Search for the cell housing the specified text and yield its [X, Y] center coordinate. 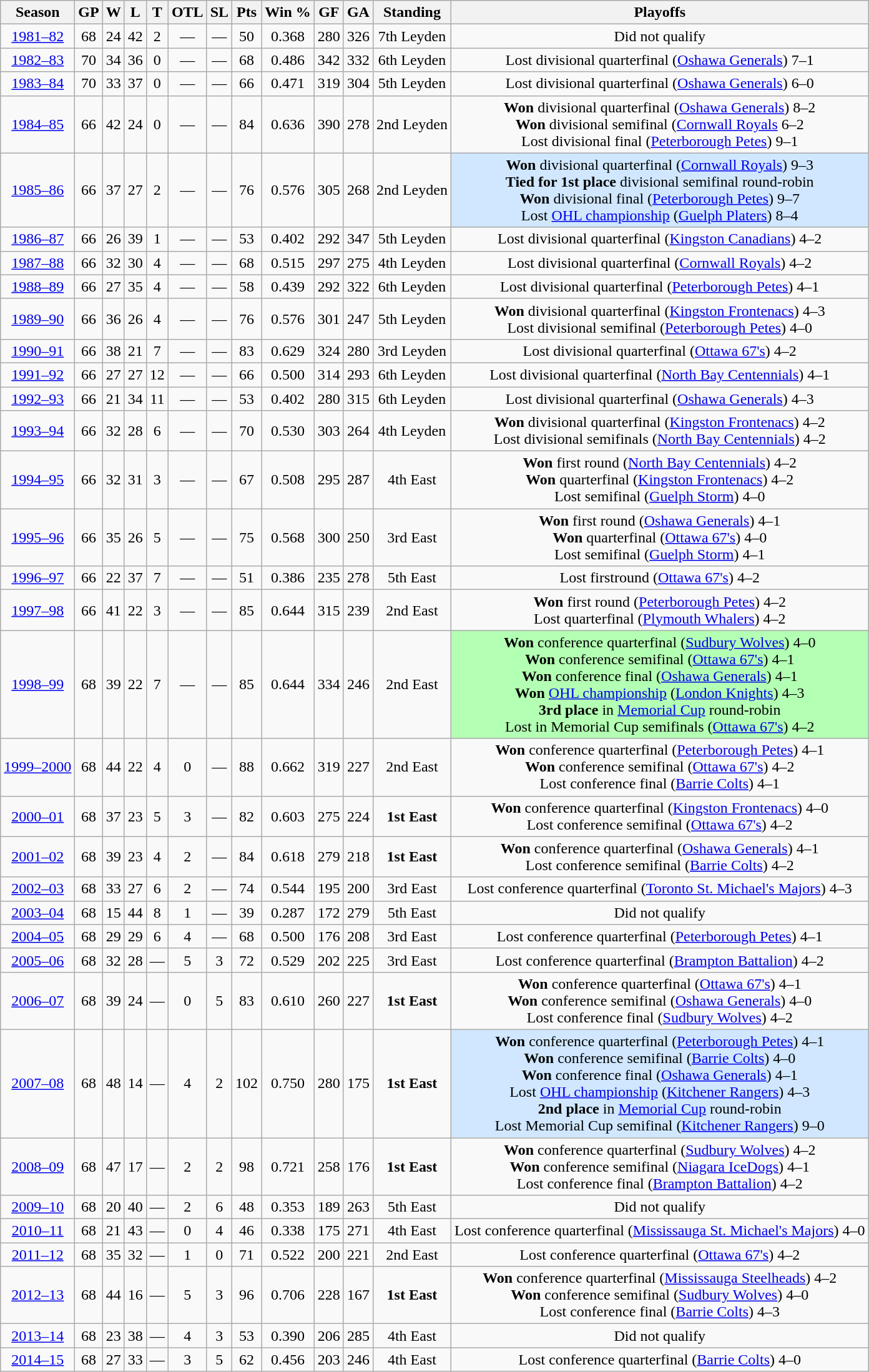
0.603 [288, 816]
2012–13 [37, 1295]
12 [157, 375]
Won divisional quarterfinal (Kingston Frontenacs) 4–2 Lost divisional semifinals (North Bay Centennials) 4–2 [659, 431]
297 [328, 263]
295 [328, 480]
Lost firstround (Ottawa 67's) 4–2 [659, 578]
7th Leyden [412, 36]
82 [247, 816]
71 [247, 1255]
Lost conference quarterfinal (Toronto St. Michael's Majors) 4–3 [659, 889]
Won conference quarterfinal (Kingston Frontenacs) 4–0 Lost conference semifinal (Ottawa 67's) 4–2 [659, 816]
2000–01 [37, 816]
Lost conference quarterfinal (Peterborough Petes) 4–1 [659, 936]
GP [89, 12]
Won conference quarterfinal (Peterborough Petes) 4–1 Won conference semifinal (Ottawa 67's) 4–2 Lost conference final (Barrie Colts) 4–1 [659, 767]
2002–03 [37, 889]
0.568 [288, 537]
2011–12 [37, 1255]
Lost conference quarterfinal (Barrie Colts) 4–0 [659, 1360]
301 [328, 318]
16 [135, 1295]
1994–95 [37, 480]
62 [247, 1360]
T [157, 12]
258 [328, 1166]
OTL [187, 12]
2004–05 [37, 936]
0.636 [288, 124]
0.338 [288, 1231]
41 [114, 610]
11 [157, 399]
1983–84 [37, 84]
Lost divisional quarterfinal (North Bay Centennials) 4–1 [659, 375]
0.471 [288, 84]
0.529 [288, 960]
206 [328, 1336]
1982–83 [37, 60]
1984–85 [37, 124]
2014–15 [37, 1360]
0.750 [288, 1084]
0.508 [288, 480]
224 [358, 816]
74 [247, 889]
1993–94 [37, 431]
2003–04 [37, 913]
15 [114, 913]
221 [358, 1255]
Lost conference quarterfinal (Mississauga St. Michael's Majors) 4–0 [659, 1231]
98 [247, 1166]
0.287 [288, 913]
1989–90 [37, 318]
208 [358, 936]
88 [247, 767]
W [114, 12]
Lost divisional quarterfinal (Cornwall Royals) 4–2 [659, 263]
47 [114, 1166]
Playoffs [659, 12]
228 [328, 1295]
0.386 [288, 578]
0.662 [288, 767]
Lost divisional quarterfinal (Peterborough Petes) 4–1 [659, 287]
0.721 [288, 1166]
1987–88 [37, 263]
250 [358, 537]
17 [135, 1166]
0.530 [288, 431]
189 [328, 1207]
326 [358, 36]
46 [247, 1231]
Won first round (Peterborough Petes) 4–2 Lost quarterfinal (Plymouth Whalers) 4–2 [659, 610]
247 [358, 318]
1992–93 [37, 399]
202 [328, 960]
Season [37, 12]
0.522 [288, 1255]
75 [247, 537]
Won conference quarterfinal (Sudbury Wolves) 4–2 Won conference semifinal (Niagara IceDogs) 4–1 Lost conference final (Brampton Battalion) 4–2 [659, 1166]
96 [247, 1295]
268 [358, 190]
303 [328, 431]
14 [135, 1084]
271 [358, 1231]
Won first round (Oshawa Generals) 4–1 Won quarterfinal (Ottawa 67's) 4–0 Lost semifinal (Guelph Storm) 4–1 [659, 537]
1997–98 [37, 610]
225 [358, 960]
Win % [288, 12]
Won conference quarterfinal (Ottawa 67's) 4–1 Won conference semifinal (Oshawa Generals) 4–0 Lost conference final (Sudbury Wolves) 4–2 [659, 1001]
72 [247, 960]
1990–91 [37, 351]
1991–92 [37, 375]
195 [328, 889]
305 [328, 190]
Standing [412, 12]
239 [358, 610]
1988–89 [37, 287]
20 [114, 1207]
102 [247, 1084]
0.618 [288, 856]
31 [135, 480]
0.629 [288, 351]
0.706 [288, 1295]
Lost divisional quarterfinal (Oshawa Generals) 4–3 [659, 399]
SL [219, 12]
1998–99 [37, 684]
67 [247, 480]
2010–11 [37, 1231]
L [135, 12]
1981–82 [37, 36]
0.439 [288, 287]
0.515 [288, 263]
Lost divisional quarterfinal (Oshawa Generals) 7–1 [659, 60]
GA [358, 12]
334 [328, 684]
332 [358, 60]
1995–96 [37, 537]
260 [328, 1001]
0.390 [288, 1336]
264 [358, 431]
Won first round (North Bay Centennials) 4–2 Won quarterfinal (Kingston Frontenacs) 4–2 Lost semifinal (Guelph Storm) 4–0 [659, 480]
0.544 [288, 889]
Won conference quarterfinal (Mississauga Steelheads) 4–2 Won conference semifinal (Sudbury Wolves) 4–0 Lost conference final (Barrie Colts) 4–3 [659, 1295]
0.486 [288, 60]
Lost divisional quarterfinal (Kingston Canadians) 4–2 [659, 239]
Pts [247, 12]
2006–07 [37, 1001]
Won divisional quarterfinal (Kingston Frontenacs) 4–3 Lost divisional semifinal (Peterborough Petes) 4–0 [659, 318]
390 [328, 124]
Lost divisional quarterfinal (Ottawa 67's) 4–2 [659, 351]
287 [358, 480]
51 [247, 578]
0.610 [288, 1001]
Won divisional quarterfinal (Oshawa Generals) 8–2 Won divisional semifinal (Cornwall Royals 6–2 Lost divisional final (Peterborough Petes) 9–1 [659, 124]
Won conference quarterfinal (Oshawa Generals) 4–1 Lost conference semifinal (Barrie Colts) 4–2 [659, 856]
1986–87 [37, 239]
293 [358, 375]
2009–10 [37, 1207]
342 [328, 60]
2008–09 [37, 1166]
GF [328, 12]
1996–97 [37, 578]
3rd Leyden [412, 351]
347 [358, 239]
2007–08 [37, 1084]
43 [135, 1231]
300 [328, 537]
263 [358, 1207]
2013–14 [37, 1336]
58 [247, 287]
0.456 [288, 1360]
50 [247, 36]
2001–02 [37, 856]
Lost divisional quarterfinal (Oshawa Generals) 6–0 [659, 84]
1985–86 [37, 190]
322 [358, 287]
Lost conference quarterfinal (Ottawa 67's) 4–2 [659, 1255]
Lost conference quarterfinal (Brampton Battalion) 4–2 [659, 960]
30 [135, 263]
1999–2000 [37, 767]
40 [135, 1207]
8 [157, 913]
0.368 [288, 36]
167 [358, 1295]
2005–06 [37, 960]
172 [328, 913]
304 [358, 84]
285 [358, 1336]
0.353 [288, 1207]
235 [328, 578]
324 [328, 351]
203 [328, 1360]
314 [328, 375]
218 [358, 856]
